Extract the (x, y) coordinate from the center of the cell holding the provided text.  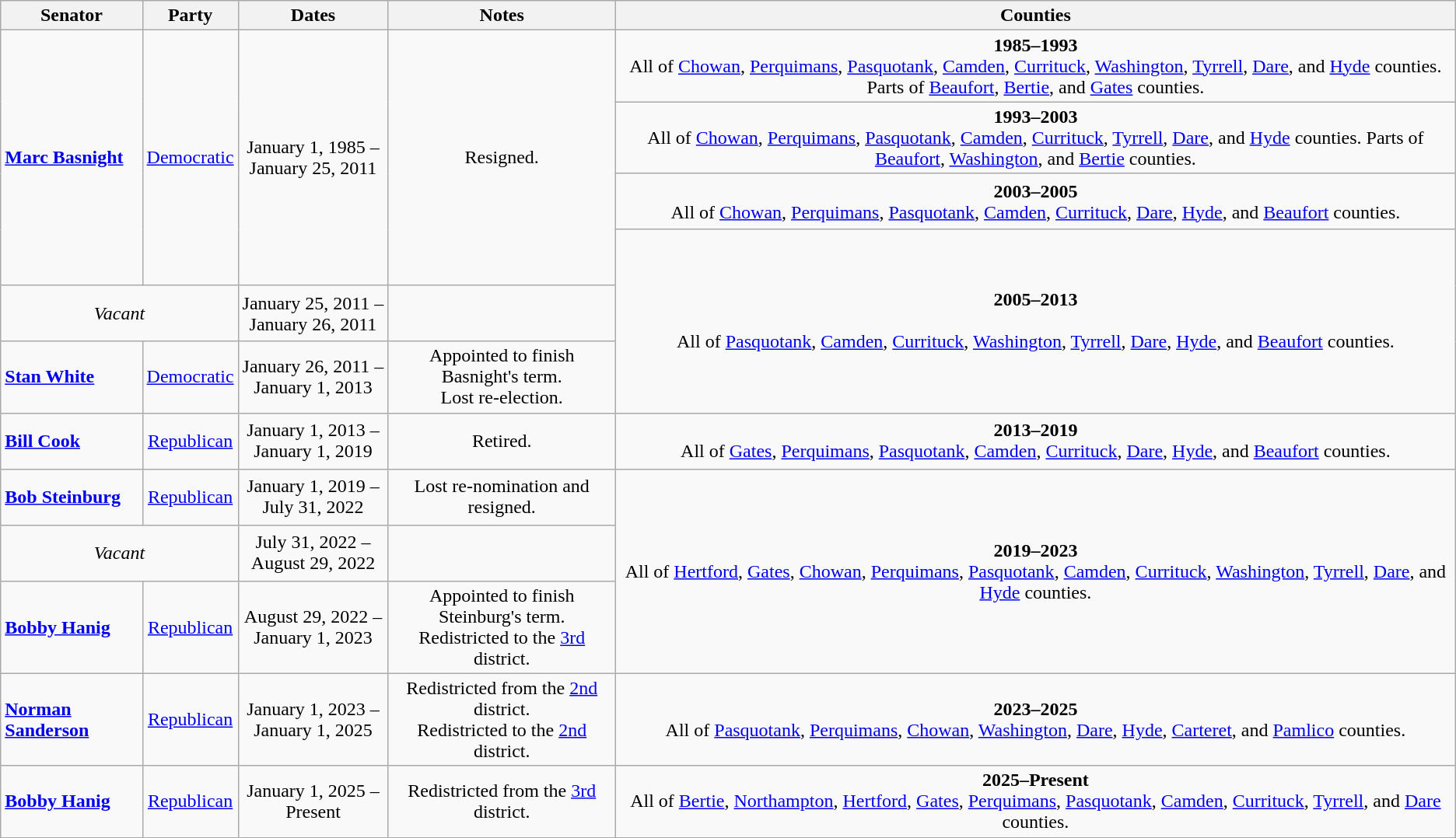
2003–2005 All of Chowan, Perquimans, Pasquotank, Camden, Currituck, Dare, Hyde, and Beaufort counties. (1036, 201)
Bob Steinburg (72, 497)
Counties (1036, 16)
2005–2013All of Pasquotank, Camden, Currituck, Washington, Tyrrell, Dare, Hyde, and Beaufort counties. (1036, 321)
2023–2025 All of Pasquotank, Perquimans, Chowan, Washington, Dare, Hyde, Carteret, and Pamlico counties. (1036, 720)
2019–2023All of Hertford, Gates, Chowan, Perquimans, Pasquotank, Camden, Currituck, Washington, Tyrrell, Dare, and Hyde counties. (1036, 571)
January 1, 2019 – July 31, 2022 (313, 497)
January 1, 2025 – Present (313, 801)
January 1, 2023 – January 1, 2025 (313, 720)
Stan White (72, 377)
Bill Cook (72, 441)
Dates (313, 16)
Norman Sanderson (72, 720)
January 1, 2013 – January 1, 2019 (313, 441)
Retired. (502, 441)
Appointed to finish Basnight's term. Lost re-election. (502, 377)
Appointed to finish Steinburg's term. Redistricted to the 3rd district. (502, 627)
January 26, 2011 – January 1, 2013 (313, 377)
August 29, 2022 – January 1, 2023 (313, 627)
January 1, 1985 – January 25, 2011 (313, 158)
Lost re-nomination and resigned. (502, 497)
Marc Basnight (72, 158)
July 31, 2022 – August 29, 2022 (313, 553)
Redistricted from the 3rd district. (502, 801)
2025–Present All of Bertie, Northampton, Hertford, Gates, Perquimans, Pasquotank, Camden, Currituck, Tyrrell, and Dare counties. (1036, 801)
2013–2019All of Gates, Perquimans, Pasquotank, Camden, Currituck, Dare, Hyde, and Beaufort counties. (1036, 441)
Notes (502, 16)
Senator (72, 16)
Redistricted from the 2nd district. Redistricted to the 2nd district. (502, 720)
Resigned. (502, 158)
Party (190, 16)
January 25, 2011 – January 26, 2011 (313, 313)
